Extract the [x, y] coordinate from the center of the cell holding the provided text.  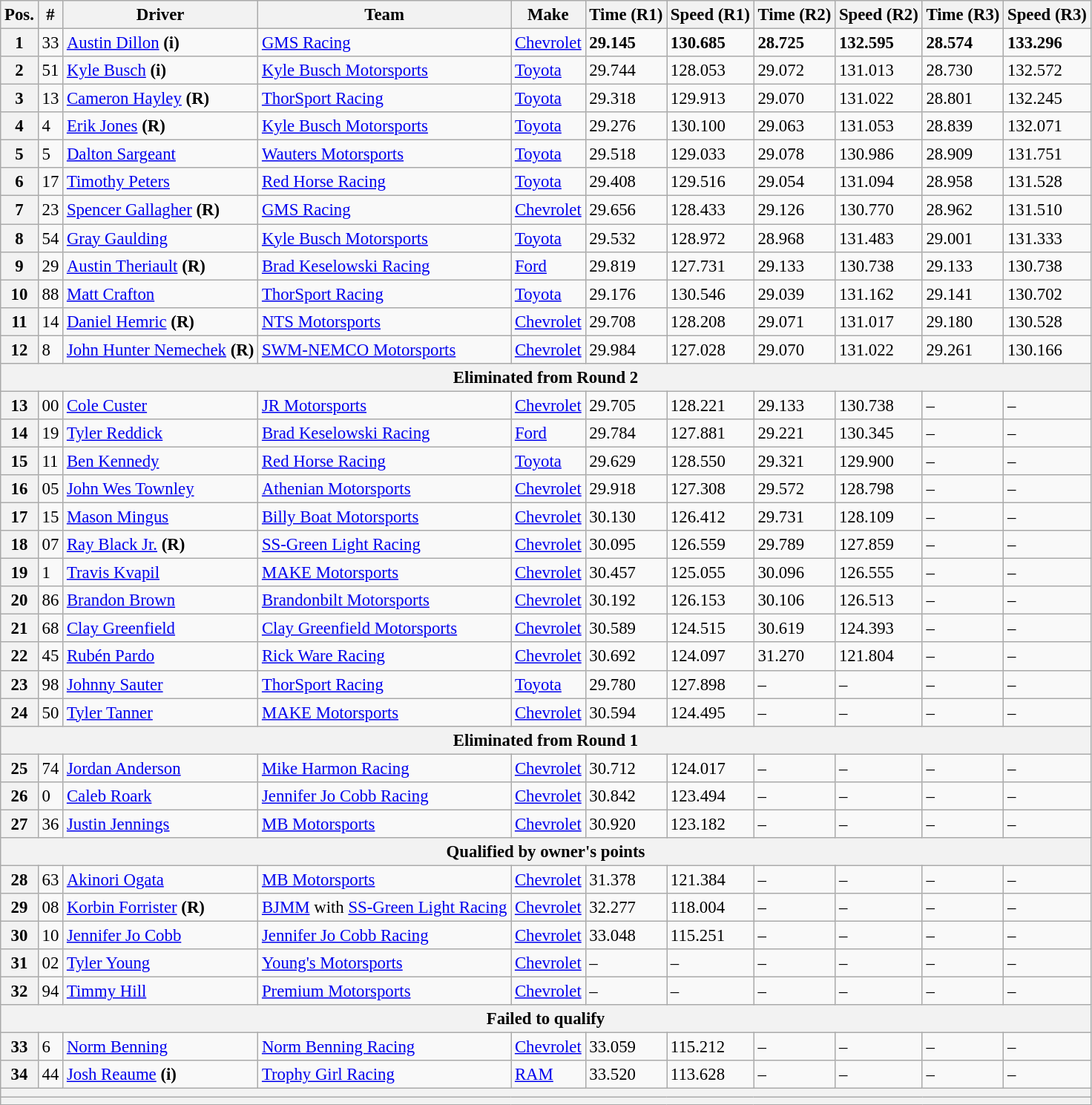
127.881 [711, 433]
54 [50, 238]
Make [548, 15]
27 [19, 824]
29.629 [626, 461]
9 [19, 266]
22 [19, 657]
Team [384, 15]
28.958 [963, 182]
131.528 [1047, 182]
Mason Mingus [160, 517]
Tyler Reddick [160, 433]
28.909 [963, 154]
29.072 [795, 71]
Daniel Hemric (R) [160, 321]
Trophy Girl Racing [384, 1075]
132.572 [1047, 71]
130.770 [879, 210]
36 [50, 824]
Ray Black Jr. (R) [160, 545]
Kyle Busch (i) [160, 71]
12 [19, 350]
32 [19, 991]
24 [19, 712]
130.345 [879, 433]
Time (R3) [963, 15]
29.731 [795, 517]
30.095 [626, 545]
129.033 [711, 154]
Premium Motorsports [384, 991]
SS-Green Light Racing [384, 545]
Travis Kvapil [160, 573]
30.130 [626, 517]
28.574 [963, 43]
51 [50, 71]
34 [19, 1075]
Dalton Sargeant [160, 154]
29.176 [626, 294]
Eliminated from Round 1 [546, 740]
44 [50, 1075]
28.962 [963, 210]
88 [50, 294]
45 [50, 657]
29.708 [626, 321]
133.296 [1047, 43]
30.589 [626, 629]
126.555 [879, 573]
86 [50, 600]
29.276 [626, 126]
20 [19, 600]
50 [50, 712]
3 [19, 99]
29.126 [795, 210]
124.495 [711, 712]
Josh Reaume (i) [160, 1075]
29.572 [795, 489]
JR Motorsports [384, 405]
Pos. [19, 15]
28.968 [795, 238]
30.096 [795, 573]
29.221 [795, 433]
128.221 [711, 405]
131.013 [879, 71]
00 [50, 405]
07 [50, 545]
Clay Greenfield Motorsports [384, 629]
123.182 [711, 824]
29.054 [795, 182]
129.516 [711, 182]
02 [50, 963]
Young's Motorsports [384, 963]
28.839 [963, 126]
30.920 [626, 824]
30.619 [795, 629]
RAM [548, 1075]
Speed (R2) [879, 15]
Austin Theriault (R) [160, 266]
127.028 [711, 350]
18 [19, 545]
124.097 [711, 657]
131.333 [1047, 238]
129.913 [711, 99]
30 [19, 936]
Time (R1) [626, 15]
127.859 [879, 545]
29.656 [626, 210]
7 [19, 210]
25 [19, 768]
130.528 [1047, 321]
Tyler Young [160, 963]
Speed (R3) [1047, 15]
Justin Jennings [160, 824]
29.705 [626, 405]
129.900 [879, 461]
Korbin Forrister (R) [160, 908]
Mike Harmon Racing [384, 768]
94 [50, 991]
126.412 [711, 517]
29.063 [795, 126]
30.457 [626, 573]
29.141 [963, 294]
125.055 [711, 573]
Akinori Ogata [160, 879]
121.804 [879, 657]
30.692 [626, 657]
Ben Kennedy [160, 461]
128.550 [711, 461]
Billy Boat Motorsports [384, 517]
29.819 [626, 266]
29.261 [963, 350]
Austin Dillon (i) [160, 43]
Gray Gaulding [160, 238]
Norm Benning Racing [384, 1047]
Athenian Motorsports [384, 489]
30.842 [626, 796]
131.094 [879, 182]
29.984 [626, 350]
Jennifer Jo Cobb [160, 936]
131.510 [1047, 210]
63 [50, 879]
131.017 [879, 321]
Brandonbilt Motorsports [384, 600]
26 [19, 796]
Caleb Roark [160, 796]
Driver [160, 15]
127.898 [711, 684]
31.378 [626, 879]
29.145 [626, 43]
124.017 [711, 768]
29.744 [626, 71]
Cameron Hayley (R) [160, 99]
30.712 [626, 768]
29.180 [963, 321]
98 [50, 684]
31.270 [795, 657]
21 [19, 629]
130.100 [711, 126]
29.784 [626, 433]
Matt Crafton [160, 294]
30.594 [626, 712]
Timothy Peters [160, 182]
Time (R2) [795, 15]
Timmy Hill [160, 991]
29.780 [626, 684]
BJMM with SS-Green Light Racing [384, 908]
131.162 [879, 294]
28.801 [963, 99]
Tyler Tanner [160, 712]
130.986 [879, 154]
Qualified by owner's points [546, 852]
16 [19, 489]
33.520 [626, 1075]
John Wes Townley [160, 489]
29.518 [626, 154]
NTS Motorsports [384, 321]
130.685 [711, 43]
Failed to qualify [546, 1019]
130.166 [1047, 350]
Speed (R1) [711, 15]
115.251 [711, 936]
29.408 [626, 182]
74 [50, 768]
126.513 [879, 600]
Clay Greenfield [160, 629]
29.321 [795, 461]
# [50, 15]
126.559 [711, 545]
131.483 [879, 238]
Eliminated from Round 2 [546, 378]
115.212 [711, 1047]
Wauters Motorsports [384, 154]
29.318 [626, 99]
29.918 [626, 489]
29.789 [795, 545]
128.208 [711, 321]
124.393 [879, 629]
132.245 [1047, 99]
130.702 [1047, 294]
113.628 [711, 1075]
05 [50, 489]
127.731 [711, 266]
132.071 [1047, 126]
28.730 [963, 71]
127.308 [711, 489]
2 [19, 71]
29.071 [795, 321]
29.039 [795, 294]
130.546 [711, 294]
30.192 [626, 600]
128.972 [711, 238]
68 [50, 629]
0 [50, 796]
Brandon Brown [160, 600]
31 [19, 963]
28 [19, 879]
30.106 [795, 600]
124.515 [711, 629]
118.004 [711, 908]
Norm Benning [160, 1047]
29.532 [626, 238]
32.277 [626, 908]
132.595 [879, 43]
Spencer Gallagher (R) [160, 210]
Erik Jones (R) [160, 126]
Rick Ware Racing [384, 657]
126.153 [711, 600]
131.053 [879, 126]
33.059 [626, 1047]
SWM-NEMCO Motorsports [384, 350]
29.001 [963, 238]
128.433 [711, 210]
Johnny Sauter [160, 684]
128.109 [879, 517]
128.798 [879, 489]
123.494 [711, 796]
29.078 [795, 154]
33.048 [626, 936]
Cole Custer [160, 405]
128.053 [711, 71]
Jordan Anderson [160, 768]
121.384 [711, 879]
John Hunter Nemechek (R) [160, 350]
Rubén Pardo [160, 657]
131.751 [1047, 154]
08 [50, 908]
28.725 [795, 43]
